Pinpoint the cell where the given text exists, returning its [x, y] midpoint coordinate. 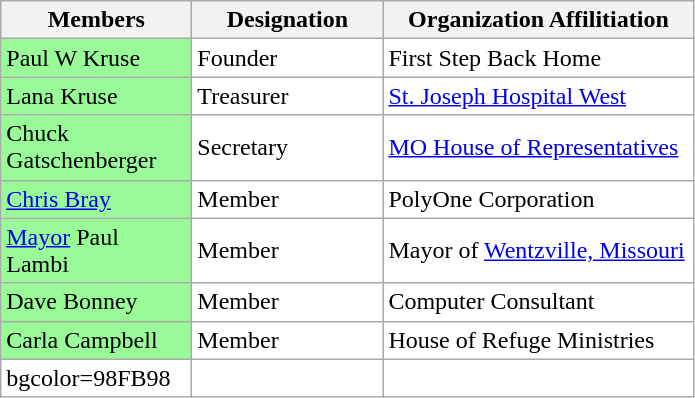
First Step Back Home [538, 58]
PolyOne Corporation [538, 199]
Carla Campbell [96, 340]
Treasurer [288, 96]
Computer Consultant [538, 302]
Founder [288, 58]
House of Refuge Ministries [538, 340]
Chuck Gatschenberger [96, 148]
Mayor Paul Lambi [96, 250]
Paul W Kruse [96, 58]
MO House of Representatives [538, 148]
Organization Affilitiation [538, 20]
bgcolor=98FB98 [96, 378]
St. Joseph Hospital West [538, 96]
Members [96, 20]
Dave Bonney [96, 302]
Mayor of Wentzville, Missouri [538, 250]
Lana Kruse [96, 96]
Chris Bray [96, 199]
Designation [288, 20]
Secretary [288, 148]
